Extract the (x, y) coordinate from the center of the cell holding the provided text.  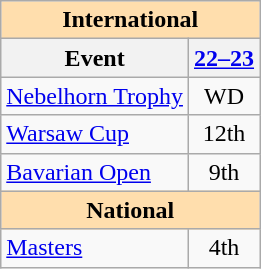
Masters (95, 248)
International (130, 20)
9th (224, 172)
Nebelhorn Trophy (95, 96)
22–23 (224, 58)
WD (224, 96)
Event (95, 58)
National (130, 210)
4th (224, 248)
Warsaw Cup (95, 134)
Bavarian Open (95, 172)
12th (224, 134)
